Provide the (X, Y) coordinate of the cell's center where the given text is located.  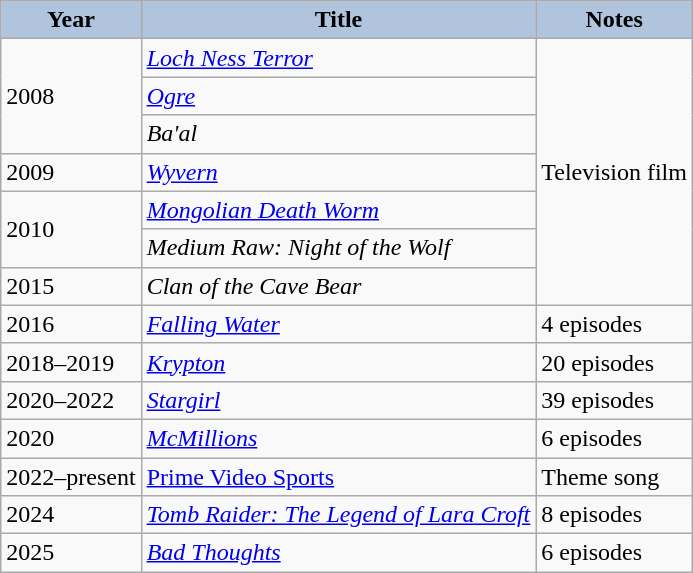
8 episodes (614, 515)
Stargirl (338, 400)
2020–2022 (71, 400)
Wyvern (338, 172)
2022–present (71, 477)
Ogre (338, 96)
2010 (71, 229)
39 episodes (614, 400)
Theme song (614, 477)
Falling Water (338, 324)
Medium Raw: Night of the Wolf (338, 248)
2016 (71, 324)
Prime Video Sports (338, 477)
2024 (71, 515)
Clan of the Cave Bear (338, 286)
Tomb Raider: The Legend of Lara Croft (338, 515)
Television film (614, 172)
4 episodes (614, 324)
Ba'al (338, 134)
Krypton (338, 362)
Year (71, 20)
2018–2019 (71, 362)
2025 (71, 553)
Loch Ness Terror (338, 58)
Notes (614, 20)
Bad Thoughts (338, 553)
2009 (71, 172)
Title (338, 20)
20 episodes (614, 362)
Mongolian Death Worm (338, 210)
2015 (71, 286)
McMillions (338, 438)
2008 (71, 96)
2020 (71, 438)
